Locate the cell with the specified text and output its [x, y] center coordinate. 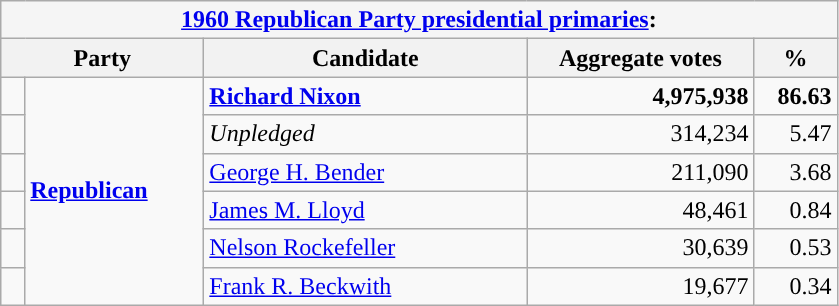
314,234 [640, 134]
Party [102, 58]
George H. Bender [366, 172]
Candidate [366, 58]
0.53 [796, 248]
30,639 [640, 248]
Frank R. Beckwith [366, 286]
3.68 [796, 172]
48,461 [640, 210]
0.34 [796, 286]
19,677 [640, 286]
Aggregate votes [640, 58]
86.63 [796, 96]
211,090 [640, 172]
4,975,938 [640, 96]
Republican [114, 191]
Richard Nixon [366, 96]
5.47 [796, 134]
James M. Lloyd [366, 210]
Nelson Rockefeller [366, 248]
Unpledged [366, 134]
1960 Republican Party presidential primaries: [419, 20]
% [796, 58]
0.84 [796, 210]
